Return the [X, Y] coordinate for the center point of the cell that contains the specified text.  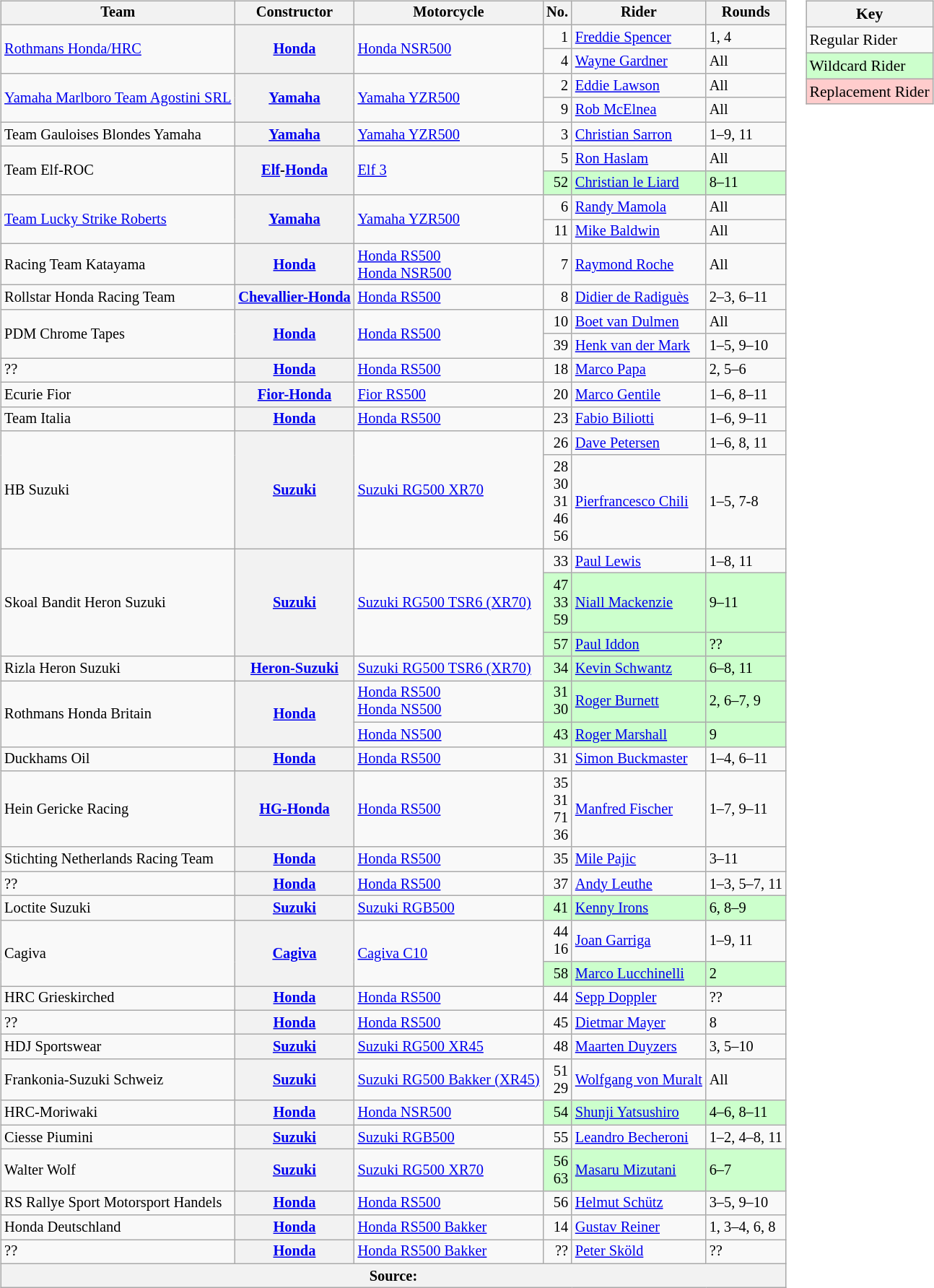
Manfred Fischer [639, 809]
11 [557, 232]
Stichting Netherlands Racing Team [118, 859]
Eddie Lawson [639, 86]
Chevallier-Honda [294, 297]
1–6, 8, 11 [746, 443]
Raymond Roche [639, 264]
Masaru Mizutani [639, 1170]
1–5, 7-8 [746, 502]
1–6, 8–11 [746, 394]
Elf-Honda [294, 170]
Mile Pajic [639, 859]
9–11 [746, 603]
3–11 [746, 859]
Cagiva C10 [449, 953]
1, 4 [746, 37]
34 [557, 669]
Randy Mamola [639, 207]
Yamaha Marlboro Team Agostini SRL [118, 98]
HRC-Moriwaki [118, 1113]
5663 [557, 1170]
57 [557, 644]
18 [557, 370]
1, 3–4, 6, 8 [746, 1227]
Didier de Radiguès [639, 297]
Paul Lewis [639, 561]
Hein Gericke Racing [118, 809]
Team [118, 13]
Leandro Becheroni [639, 1137]
Simon Buckmaster [639, 759]
31 [557, 759]
Roger Burnett [639, 702]
39 [557, 346]
45 [557, 1022]
Fior RS500 [449, 394]
8–11 [746, 183]
Rizla Heron Suzuki [118, 669]
Rounds [746, 13]
26 [557, 443]
Wildcard Rider [870, 66]
1–8, 11 [746, 561]
Helmut Schütz [639, 1203]
Team Gauloises Blondes Yamaha [118, 134]
Maarten Duyzers [639, 1047]
Fabio Biliotti [639, 419]
Racing Team Katayama [118, 264]
Shunji Yatsushiro [639, 1113]
Team Lucky Strike Roberts [118, 219]
Ecurie Fior [118, 394]
1–6, 9–11 [746, 419]
Suzuki RG500 XR45 [449, 1047]
Loctite Suzuki [118, 908]
Skoal Bandit Heron Suzuki [118, 602]
Fior-Honda [294, 394]
Henk van der Mark [639, 346]
No. [557, 13]
Mike Baldwin [639, 232]
Niall Mackenzie [639, 603]
Constructor [294, 13]
Christian Sarron [639, 134]
2830314656 [557, 502]
4416 [557, 941]
2–3, 6–11 [746, 297]
Marco Papa [639, 370]
6–8, 11 [746, 669]
Gustav Reiner [639, 1227]
23 [557, 419]
41 [557, 908]
Dietmar Mayer [639, 1022]
5 [557, 159]
Andy Leuthe [639, 884]
58 [557, 974]
3–5, 9–10 [746, 1203]
Roger Marshall [639, 734]
35317136 [557, 809]
Elf 3 [449, 170]
Freddie Spencer [639, 37]
HRC Grieskirched [118, 998]
6, 8–9 [746, 908]
55 [557, 1137]
6 [557, 207]
Rob McElnea [639, 110]
1–4, 6–11 [746, 759]
Team Elf-ROC [118, 170]
Honda RS500Honda NSR500 [449, 264]
3 [557, 134]
Pierfrancesco Chili [639, 502]
RS Rallye Sport Motorsport Handels [118, 1203]
Rider [639, 13]
3130 [557, 702]
6–7 [746, 1170]
5129 [557, 1080]
Wayne Gardner [639, 61]
2, 6–7, 9 [746, 702]
Kevin Schwantz [639, 669]
52 [557, 183]
20 [557, 394]
Regular Rider [870, 40]
1–7, 9–11 [746, 809]
1 [557, 37]
Team Italia [118, 419]
Peter Sköld [639, 1252]
Christian le Liard [639, 183]
Marco Gentile [639, 394]
Rollstar Honda Racing Team [118, 297]
54 [557, 1113]
Joan Garriga [639, 941]
1–2, 4–8, 11 [746, 1137]
4 [557, 61]
48 [557, 1047]
Honda NS500 [449, 734]
HG-Honda [294, 809]
Source: [393, 1276]
10 [557, 322]
43 [557, 734]
37 [557, 884]
Suzuki RG500 Bakker (XR45) [449, 1080]
Marco Lucchinelli [639, 974]
44 [557, 998]
Frankonia-Suzuki Schweiz [118, 1080]
PDM Chrome Tapes [118, 334]
1–3, 5–7, 11 [746, 884]
Duckhams Oil [118, 759]
Dave Petersen [639, 443]
3, 5–10 [746, 1047]
4–6, 8–11 [746, 1113]
Boet van Dulmen [639, 322]
35 [557, 859]
Ron Haslam [639, 159]
Key [870, 14]
Heron-Suzuki [294, 669]
1–5, 9–10 [746, 346]
Paul Iddon [639, 644]
33 [557, 561]
Rothmans Honda Britain [118, 713]
Ciesse Piumini [118, 1137]
14 [557, 1227]
HDJ Sportswear [118, 1047]
7 [557, 264]
Kenny Irons [639, 908]
Walter Wolf [118, 1170]
473359 [557, 603]
Wolfgang von Muralt [639, 1080]
Sepp Doppler [639, 998]
56 [557, 1203]
Replacement Rider [870, 92]
Honda RS500Honda NS500 [449, 702]
Rothmans Honda/HRC [118, 49]
HB Suzuki [118, 489]
2, 5–6 [746, 370]
Motorcycle [449, 13]
Honda Deutschland [118, 1227]
